Find where the given text appears and provide that cell's center as (x, y) coordinate. 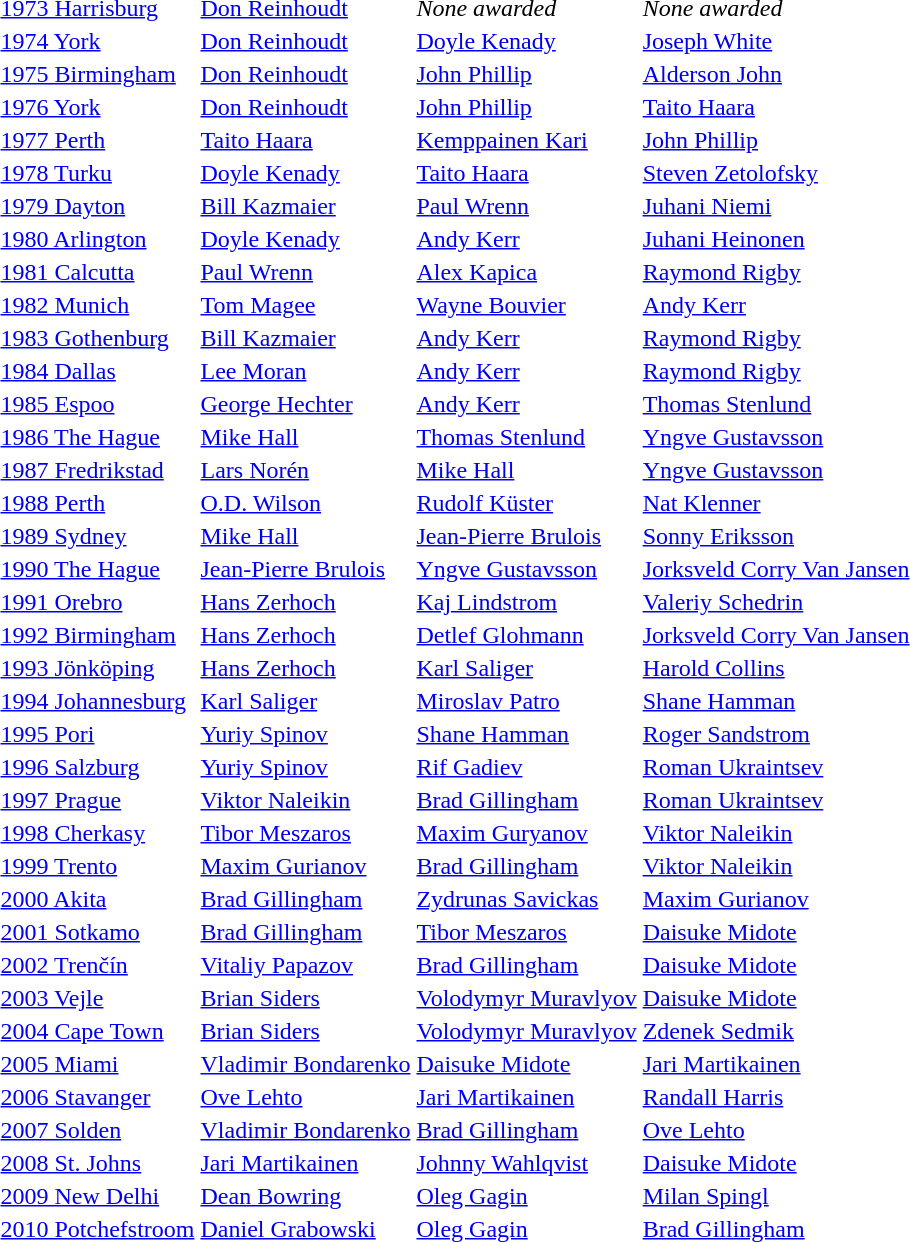
O.D. Wilson (306, 503)
Wayne Bouvier (526, 305)
Thomas Stenlund (526, 437)
Maxim Guryanov (526, 833)
Daisuke Midote (526, 1064)
George Hechter (306, 404)
Kaj Lindstrom (526, 602)
Vitaliy Papazov (306, 965)
Oleg Gagin (526, 1196)
Tom Magee (306, 305)
Dean Bowring (306, 1196)
Kemppainen Kari (526, 140)
Lars Norén (306, 470)
Shane Hamman (526, 734)
Lee Moran (306, 371)
Maxim Gurianov (306, 866)
Johnny Wahlqvist (526, 1163)
Viktor Naleikin (306, 800)
Yngve Gustavsson (526, 569)
Detlef Glohmann (526, 635)
Alex Kapica (526, 272)
Zydrunas Savickas (526, 899)
Rudolf Küster (526, 503)
Rif Gadiev (526, 767)
Ove Lehto (306, 1097)
Miroslav Patro (526, 701)
